Search for the cell housing the specified text and yield its [x, y] center coordinate. 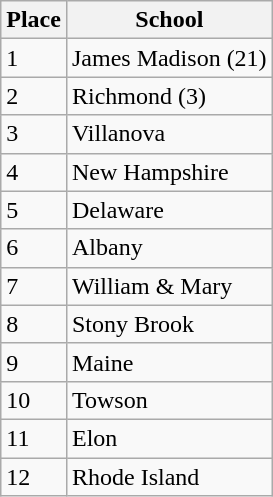
Albany [169, 248]
11 [34, 438]
Rhode Island [169, 477]
12 [34, 477]
Richmond (3) [169, 96]
7 [34, 286]
1 [34, 58]
3 [34, 134]
10 [34, 400]
2 [34, 96]
New Hampshire [169, 172]
5 [34, 210]
James Madison (21) [169, 58]
School [169, 20]
9 [34, 362]
William & Mary [169, 286]
Place [34, 20]
4 [34, 172]
8 [34, 324]
Maine [169, 362]
Towson [169, 400]
Delaware [169, 210]
Stony Brook [169, 324]
Villanova [169, 134]
6 [34, 248]
Elon [169, 438]
